Return the (x, y) coordinate for the center point of the cell that contains the specified text.  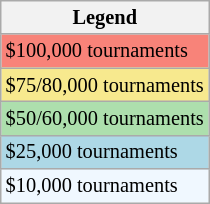
Legend (105, 17)
$50/60,000 tournaments (105, 118)
$25,000 tournaments (105, 152)
$75/80,000 tournaments (105, 85)
$10,000 tournaments (105, 186)
$100,000 tournaments (105, 51)
